Search for the cell housing the specified text and yield its (X, Y) center coordinate. 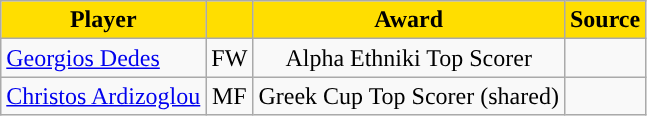
Source (604, 20)
Award (409, 20)
MF (230, 96)
Christos Ardizoglou (104, 96)
Player (104, 20)
Georgios Dedes (104, 58)
Greek Cup Top Scorer (shared) (409, 96)
Alpha Ethniki Top Scorer (409, 58)
FW (230, 58)
